Detect which cell encompasses the target text, then output its (X, Y) center coordinate. 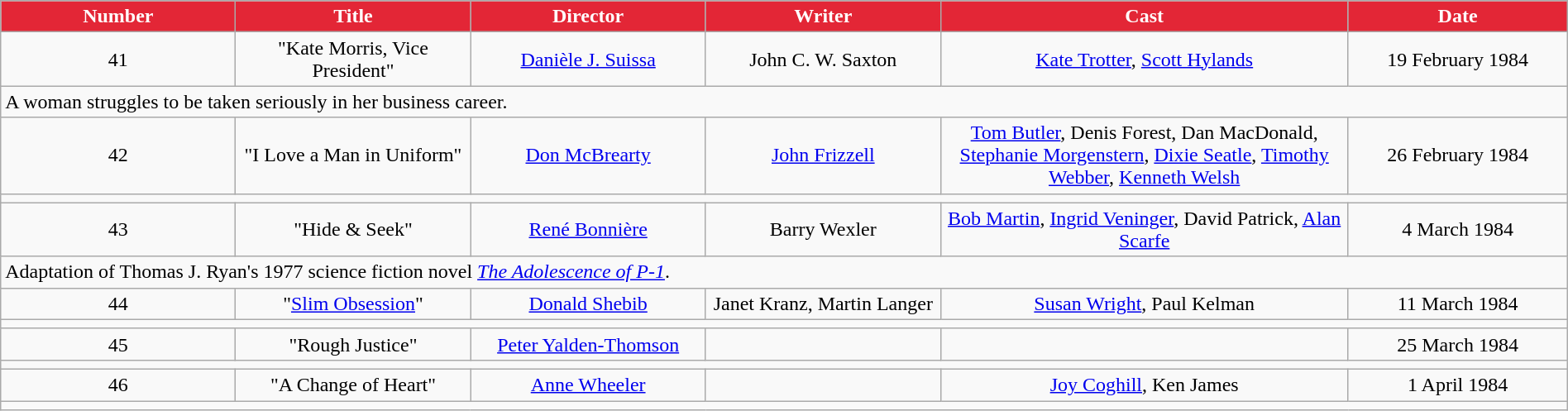
Anne Wheeler (588, 385)
Title (353, 17)
25 March 1984 (1457, 344)
45 (118, 344)
"Hide & Seek" (353, 230)
Joy Coghill, Ken James (1145, 385)
Bob Martin, Ingrid Veninger, David Patrick, Alan Scarfe (1145, 230)
"Slim Obsession" (353, 303)
John Frizzell (823, 155)
"A Change of Heart" (353, 385)
"Rough Justice" (353, 344)
19 February 1984 (1457, 60)
"I Love a Man in Uniform" (353, 155)
Number (118, 17)
A woman struggles to be taken seriously in her business career. (784, 102)
Peter Yalden-Thomson (588, 344)
11 March 1984 (1457, 303)
Writer (823, 17)
"Kate Morris, Vice President" (353, 60)
Danièle J. Suissa (588, 60)
Don McBrearty (588, 155)
43 (118, 230)
42 (118, 155)
John C. W. Saxton (823, 60)
41 (118, 60)
Cast (1145, 17)
Adaptation of Thomas J. Ryan's 1977 science fiction novel The Adolescence of P-1. (784, 272)
Tom Butler, Denis Forest, Dan MacDonald, Stephanie Morgenstern, Dixie Seatle, Timothy Webber, Kenneth Welsh (1145, 155)
46 (118, 385)
Donald Shebib (588, 303)
4 March 1984 (1457, 230)
Susan Wright, Paul Kelman (1145, 303)
Kate Trotter, Scott Hylands (1145, 60)
44 (118, 303)
Janet Kranz, Martin Langer (823, 303)
Date (1457, 17)
René Bonnière (588, 230)
26 February 1984 (1457, 155)
Barry Wexler (823, 230)
Director (588, 17)
1 April 1984 (1457, 385)
